Extract the (x, y) coordinate from the center of the cell holding the provided text.  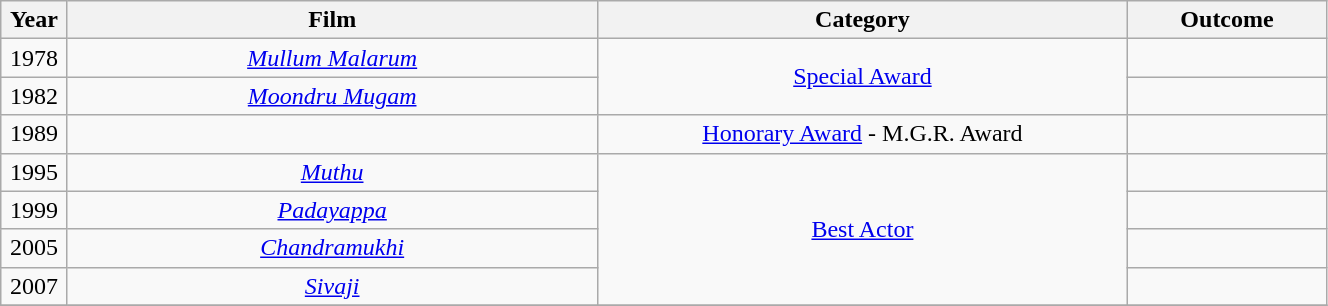
Year (34, 20)
Muthu (332, 172)
1982 (34, 96)
1995 (34, 172)
Best Actor (862, 229)
Film (332, 20)
Category (862, 20)
Padayappa (332, 210)
Special Award (862, 77)
2005 (34, 248)
1989 (34, 134)
Outcome (1228, 20)
2007 (34, 286)
Chandramukhi (332, 248)
Sivaji (332, 286)
Honorary Award - M.G.R. Award (862, 134)
1999 (34, 210)
Mullum Malarum (332, 58)
Moondru Mugam (332, 96)
1978 (34, 58)
